Determine the (x, y) coordinate at the center of the cell enclosing the given text.  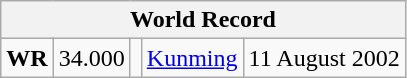
WR (27, 58)
World Record (203, 20)
34.000 (92, 58)
11 August 2002 (324, 58)
Kunming (192, 58)
